For the text-containing cell, return its midpoint in (x, y) coordinate format. 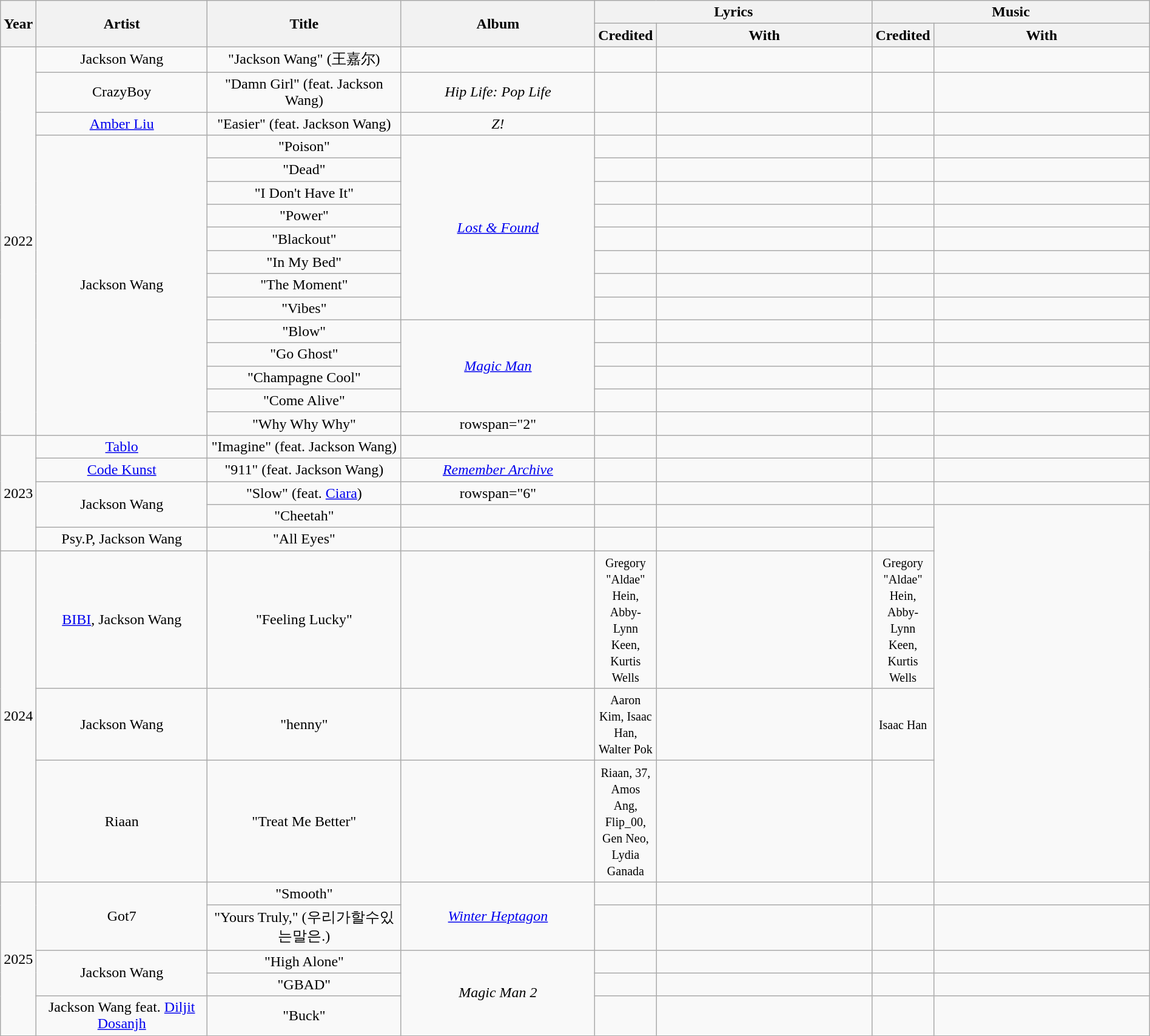
Z! (498, 123)
Jackson Wang feat. Diljit Dosanjh (122, 1015)
Hip Life: Pop Life (498, 92)
Magic Man 2 (498, 992)
Magic Man (498, 366)
"The Moment" (304, 285)
"GBAD" (304, 984)
"Go Ghost" (304, 354)
"henny" (304, 724)
"In My Bed" (304, 262)
"Jackson Wang" (王嘉尔) (304, 59)
"Dead" (304, 170)
"Power" (304, 216)
Riaan (122, 821)
"Treat Me Better" (304, 821)
Lost & Found (498, 227)
"Champagne Cool" (304, 377)
Got7 (122, 916)
2024 (18, 716)
"Slow" (feat. Ciara) (304, 493)
"High Alone" (304, 961)
2023 (18, 493)
Artist (122, 24)
CrazyBoy (122, 92)
BIBI, Jackson Wang (122, 620)
Music (1010, 12)
Amber Liu (122, 123)
Riaan, 37, Amos Ang, Flip_00, Gen Neo, Lydia Ganada (626, 821)
Code Kunst (122, 469)
Aaron Kim, Isaac Han, Walter Pok (626, 724)
"Cheetah" (304, 516)
Isaac Han (903, 724)
rowspan="2" (498, 423)
Album (498, 24)
"I Don't Have It" (304, 193)
"Imagine" (feat. Jackson Wang) (304, 446)
"All Eyes" (304, 539)
"Buck" (304, 1015)
Tablo (122, 446)
"Feeling Lucky" (304, 620)
"Blackout" (304, 239)
2022 (18, 241)
"Smooth" (304, 893)
"Come Alive" (304, 400)
Remember Archive (498, 469)
Year (18, 24)
2025 (18, 958)
rowspan="6" (498, 493)
"Why Why Why" (304, 423)
Psy.P, Jackson Wang (122, 539)
"Damn Girl" (feat. Jackson Wang) (304, 92)
"Vibes" (304, 308)
"911" (feat. Jackson Wang) (304, 469)
"Yours Truly," (우리가할수있는말은.) (304, 927)
"Easier" (feat. Jackson Wang) (304, 123)
"Poison" (304, 147)
Title (304, 24)
Lyrics (734, 12)
Winter Heptagon (498, 916)
"Blow" (304, 331)
